Return the [X, Y] coordinate for the center point of the cell that contains the specified text.  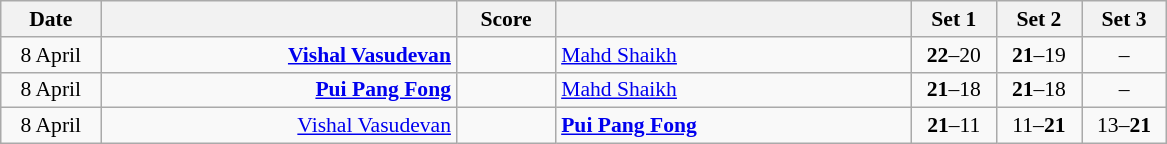
21–11 [954, 126]
Set 1 [954, 19]
Date [51, 19]
22–20 [954, 55]
Set 3 [1124, 19]
11–21 [1038, 126]
Score [506, 19]
21–19 [1038, 55]
Set 2 [1038, 19]
13–21 [1124, 126]
